Extract the (x, y) coordinate from the center of the cell holding the provided text.  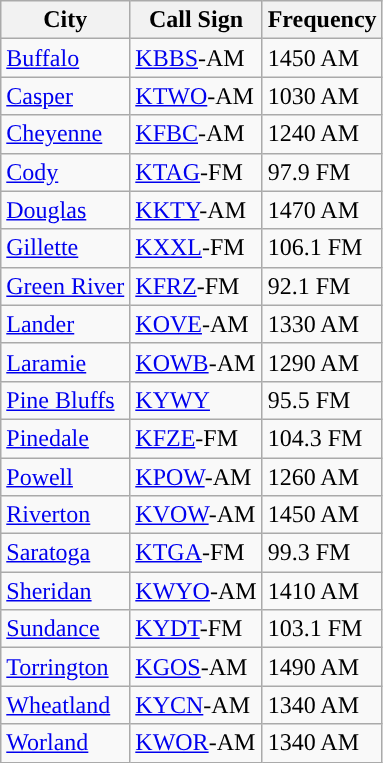
1490 AM (322, 667)
Sheridan (66, 591)
KYCN-AM (196, 705)
Cheyenne (66, 134)
KWYO-AM (196, 591)
92.1 FM (322, 286)
Powell (66, 477)
Casper (66, 96)
Sundance (66, 629)
KGOS-AM (196, 667)
Lander (66, 324)
KOVE-AM (196, 324)
Torrington (66, 667)
City (66, 20)
KOWB-AM (196, 362)
106.1 FM (322, 248)
95.5 FM (322, 400)
99.3 FM (322, 553)
KTAG-FM (196, 172)
KYDT-FM (196, 629)
KPOW-AM (196, 477)
Douglas (66, 210)
KKTY-AM (196, 210)
KFZE-FM (196, 438)
1260 AM (322, 477)
Green River (66, 286)
Saratoga (66, 553)
1410 AM (322, 591)
Frequency (322, 20)
Pinedale (66, 438)
104.3 FM (322, 438)
KVOW-AM (196, 515)
Riverton (66, 515)
Cody (66, 172)
Worland (66, 743)
103.1 FM (322, 629)
Gillette (66, 248)
97.9 FM (322, 172)
KBBS-AM (196, 58)
1240 AM (322, 134)
Wheatland (66, 705)
Laramie (66, 362)
Call Sign (196, 20)
KWOR-AM (196, 743)
Pine Bluffs (66, 400)
KXXL-FM (196, 248)
1290 AM (322, 362)
1470 AM (322, 210)
1330 AM (322, 324)
KTWO-AM (196, 96)
KTGA-FM (196, 553)
KYWY (196, 400)
KFRZ-FM (196, 286)
1030 AM (322, 96)
KFBC-AM (196, 134)
Buffalo (66, 58)
